Capture the cell that displays the provided text and extract its (X, Y) central coordinate. 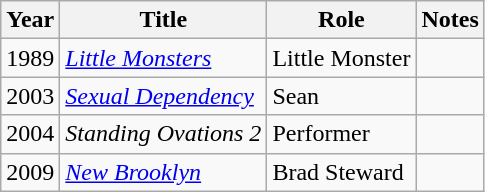
Notes (450, 20)
Title (164, 20)
Brad Steward (342, 172)
Little Monster (342, 58)
Sean (342, 96)
1989 (30, 58)
Year (30, 20)
2003 (30, 96)
New Brooklyn (164, 172)
2004 (30, 134)
Role (342, 20)
Standing Ovations 2 (164, 134)
Little Monsters (164, 58)
Sexual Dependency (164, 96)
2009 (30, 172)
Performer (342, 134)
